Return the [x, y] coordinate for the center point of the cell that contains the specified text.  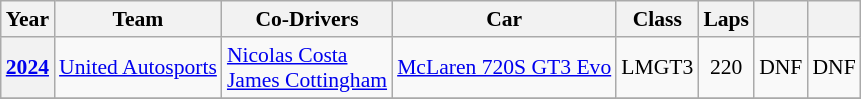
Team [138, 19]
Year [28, 19]
Car [504, 19]
Laps [726, 19]
Class [657, 19]
Nicolas Costa James Cottingham [307, 68]
LMGT3 [657, 68]
United Autosports [138, 68]
2024 [28, 68]
McLaren 720S GT3 Evo [504, 68]
220 [726, 68]
Co-Drivers [307, 19]
